Capture the cell that displays the provided text and extract its (x, y) central coordinate. 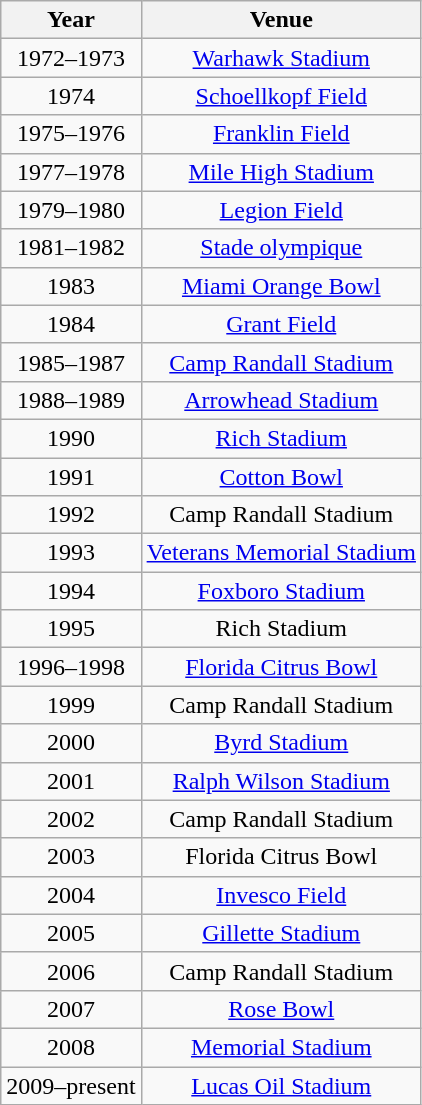
2009–present (71, 1085)
1985–1987 (71, 362)
2004 (71, 895)
1981–1982 (71, 248)
Franklin Field (281, 134)
Schoellkopf Field (281, 96)
Gillette Stadium (281, 933)
Legion Field (281, 210)
1992 (71, 515)
1996–1998 (71, 667)
2003 (71, 857)
1995 (71, 629)
Stade olympique (281, 248)
2001 (71, 781)
1990 (71, 438)
1983 (71, 286)
1984 (71, 324)
2005 (71, 933)
2008 (71, 1047)
Warhawk Stadium (281, 58)
1999 (71, 705)
Memorial Stadium (281, 1047)
1988–1989 (71, 400)
Foxboro Stadium (281, 591)
1993 (71, 553)
Grant Field (281, 324)
1991 (71, 477)
2007 (71, 1009)
1974 (71, 96)
1975–1976 (71, 134)
1994 (71, 591)
Year (71, 20)
Arrowhead Stadium (281, 400)
1972–1973 (71, 58)
Venue (281, 20)
2002 (71, 819)
Invesco Field (281, 895)
Byrd Stadium (281, 743)
2000 (71, 743)
2006 (71, 971)
Lucas Oil Stadium (281, 1085)
1977–1978 (71, 172)
Mile High Stadium (281, 172)
Cotton Bowl (281, 477)
1979–1980 (71, 210)
Veterans Memorial Stadium (281, 553)
Rose Bowl (281, 1009)
Miami Orange Bowl (281, 286)
Ralph Wilson Stadium (281, 781)
